Return the (X, Y) coordinate for the center point of the cell that contains the specified text.  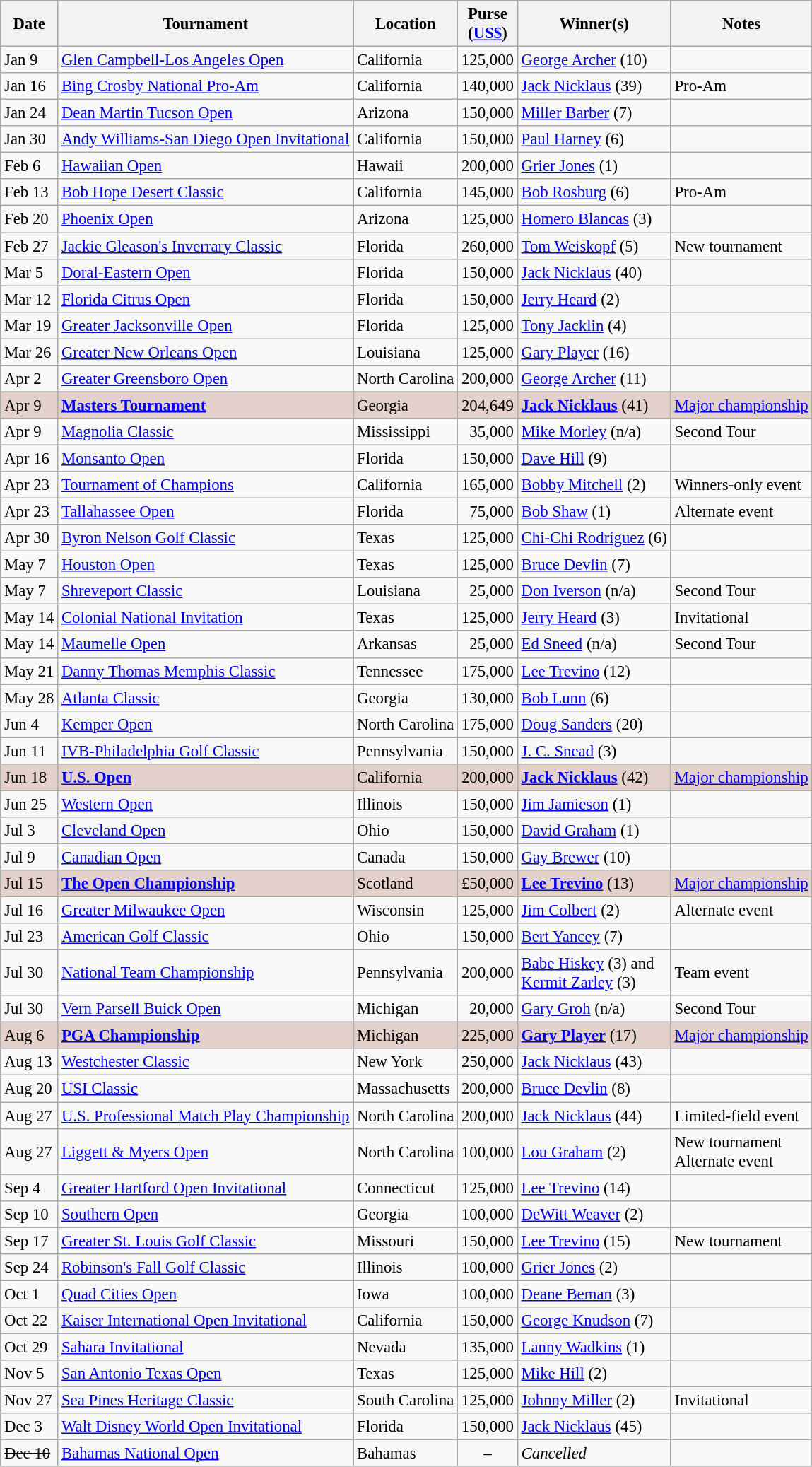
Oct 29 (30, 1347)
Sea Pines Heritage Classic (206, 1401)
Greater New Orleans Open (206, 352)
American Golf Classic (206, 937)
Bobby Mitchell (2) (594, 485)
USI Classic (206, 1089)
Miller Barber (7) (594, 113)
Florida Citrus Open (206, 299)
Cancelled (594, 1454)
Gary Player (16) (594, 352)
Bahamas National Open (206, 1454)
Jack Nicklaus (45) (594, 1427)
Jun 4 (30, 724)
Jul 16 (30, 911)
Apr 30 (30, 538)
Notes (741, 24)
Feb 27 (30, 246)
Walt Disney World Open Invitational (206, 1427)
Lee Trevino (14) (594, 1188)
20,000 (488, 1009)
San Antonio Texas Open (206, 1374)
Jul 15 (30, 884)
Gary Player (17) (594, 1036)
Jim Colbert (2) (594, 911)
Glen Campbell-Los Angeles Open (206, 60)
Jun 25 (30, 804)
Jerry Heard (2) (594, 299)
Dean Martin Tucson Open (206, 113)
May 21 (30, 671)
Mar 12 (30, 299)
Nevada (406, 1347)
Bob Hope Desert Classic (206, 193)
Shreveport Classic (206, 591)
New York (406, 1063)
Tony Jacklin (4) (594, 325)
Iowa (406, 1294)
Mike Hill (2) (594, 1374)
New tournamentAlternate event (741, 1151)
Arkansas (406, 645)
Liggett & Myers Open (206, 1151)
Danny Thomas Memphis Classic (206, 671)
Tallahassee Open (206, 512)
Byron Nelson Golf Classic (206, 538)
225,000 (488, 1036)
Houston Open (206, 565)
Aug 13 (30, 1063)
DeWitt Weaver (2) (594, 1214)
Lee Trevino (15) (594, 1241)
Hawaiian Open (206, 166)
Aug 6 (30, 1036)
165,000 (488, 485)
Massachusetts (406, 1089)
Cleveland Open (206, 831)
Jul 23 (30, 937)
204,649 (488, 405)
Mar 26 (30, 352)
Lee Trevino (12) (594, 671)
Feb 13 (30, 193)
PGA Championship (206, 1036)
Jack Nicklaus (41) (594, 405)
Greater Greensboro Open (206, 379)
Chi-Chi Rodríguez (6) (594, 538)
75,000 (488, 512)
Tennessee (406, 671)
Grier Jones (2) (594, 1268)
260,000 (488, 246)
135,000 (488, 1347)
George Archer (10) (594, 60)
Bob Shaw (1) (594, 512)
Oct 1 (30, 1294)
South Carolina (406, 1401)
George Archer (11) (594, 379)
Feb 20 (30, 219)
George Knudson (7) (594, 1321)
Western Open (206, 804)
Bert Yancey (7) (594, 937)
Canadian Open (206, 857)
Jerry Heard (3) (594, 618)
Tom Weiskopf (5) (594, 246)
– (488, 1454)
130,000 (488, 698)
Greater Milwaukee Open (206, 911)
Winners-only event (741, 485)
Jul 3 (30, 831)
140,000 (488, 86)
Missouri (406, 1241)
Masters Tournament (206, 405)
35,000 (488, 432)
250,000 (488, 1063)
Bob Rosburg (6) (594, 193)
IVB-Philadelphia Golf Classic (206, 751)
Andy Williams-San Diego Open Invitational (206, 139)
National Team Championship (206, 973)
Deane Beman (3) (594, 1294)
Kemper Open (206, 724)
Kaiser International Open Invitational (206, 1321)
Jack Nicklaus (39) (594, 86)
Bruce Devlin (8) (594, 1089)
Date (30, 24)
Wisconsin (406, 911)
Scotland (406, 884)
Southern Open (206, 1214)
Phoenix Open (206, 219)
Doug Sanders (20) (594, 724)
Magnolia Classic (206, 432)
Bing Crosby National Pro-Am (206, 86)
May 28 (30, 698)
Jan 16 (30, 86)
Jun 11 (30, 751)
Location (406, 24)
Dec 3 (30, 1427)
Sep 24 (30, 1268)
Grier Jones (1) (594, 166)
Atlanta Classic (206, 698)
Quad Cities Open (206, 1294)
Limited-field event (741, 1116)
Feb 6 (30, 166)
Oct 22 (30, 1321)
Westchester Classic (206, 1063)
Jan 30 (30, 139)
Aug 20 (30, 1089)
U.S. Professional Match Play Championship (206, 1116)
Mar 5 (30, 272)
Johnny Miller (2) (594, 1401)
Hawaii (406, 166)
Babe Hiskey (3) and Kermit Zarley (3) (594, 973)
Lee Trevino (13) (594, 884)
Colonial National Invitation (206, 618)
The Open Championship (206, 884)
Gay Brewer (10) (594, 857)
Sahara Invitational (206, 1347)
Sep 17 (30, 1241)
Connecticut (406, 1188)
Team event (741, 973)
Dec 10 (30, 1454)
Tournament of Champions (206, 485)
Robinson's Fall Golf Classic (206, 1268)
Jan 9 (30, 60)
Ed Sneed (n/a) (594, 645)
Apr 16 (30, 458)
David Graham (1) (594, 831)
Don Iverson (n/a) (594, 591)
Gary Groh (n/a) (594, 1009)
145,000 (488, 193)
£50,000 (488, 884)
Doral-Eastern Open (206, 272)
Jim Jamieson (1) (594, 804)
Jun 18 (30, 778)
Jack Nicklaus (44) (594, 1116)
Jan 24 (30, 113)
Monsanto Open (206, 458)
Winner(s) (594, 24)
Maumelle Open (206, 645)
Tournament (206, 24)
U.S. Open (206, 778)
Nov 5 (30, 1374)
Sep 4 (30, 1188)
Jack Nicklaus (43) (594, 1063)
Lou Graham (2) (594, 1151)
Purse(US$) (488, 24)
Greater Hartford Open Invitational (206, 1188)
Homero Blancas (3) (594, 219)
Mike Morley (n/a) (594, 432)
Nov 27 (30, 1401)
Greater St. Louis Golf Classic (206, 1241)
Sep 10 (30, 1214)
Mississippi (406, 432)
Paul Harney (6) (594, 139)
Apr 2 (30, 379)
Jack Nicklaus (40) (594, 272)
Bahamas (406, 1454)
Lanny Wadkins (1) (594, 1347)
Vern Parsell Buick Open (206, 1009)
Dave Hill (9) (594, 458)
Canada (406, 857)
Bruce Devlin (7) (594, 565)
Jul 9 (30, 857)
Greater Jacksonville Open (206, 325)
Bob Lunn (6) (594, 698)
Jackie Gleason's Inverrary Classic (206, 246)
Mar 19 (30, 325)
Jack Nicklaus (42) (594, 778)
J. C. Snead (3) (594, 751)
